Capture the cell that displays the provided text and extract its [X, Y] central coordinate. 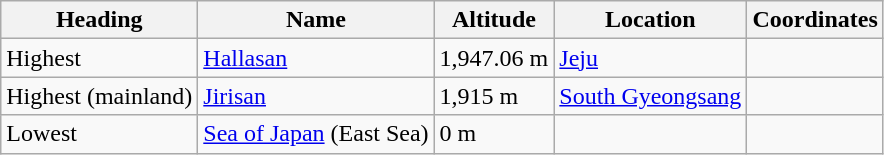
1,915 m [494, 96]
0 m [494, 134]
Jeju [650, 58]
Highest [100, 58]
1,947.06 m [494, 58]
Coordinates [815, 20]
Heading [100, 20]
Jirisan [316, 96]
South Gyeongsang [650, 96]
Name [316, 20]
Sea of Japan (East Sea) [316, 134]
Highest (mainland) [100, 96]
Hallasan [316, 58]
Location [650, 20]
Lowest [100, 134]
Altitude [494, 20]
